For the text-containing cell, return its midpoint in [x, y] coordinate format. 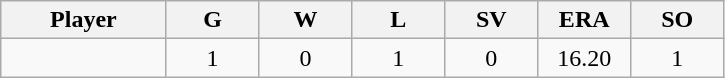
16.20 [584, 58]
G [212, 20]
L [398, 20]
SO [678, 20]
SV [492, 20]
W [306, 20]
Player [84, 20]
ERA [584, 20]
